Return the (X, Y) coordinate for the center point of the cell that contains the specified text.  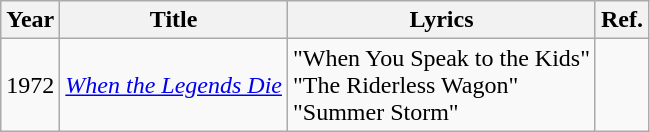
Lyrics (441, 20)
Year (30, 20)
1972 (30, 85)
When the Legends Die (174, 85)
"When You Speak to the Kids""The Riderless Wagon""Summer Storm" (441, 85)
Ref. (622, 20)
Title (174, 20)
